Pinpoint the cell where the given text exists, returning its (X, Y) midpoint coordinate. 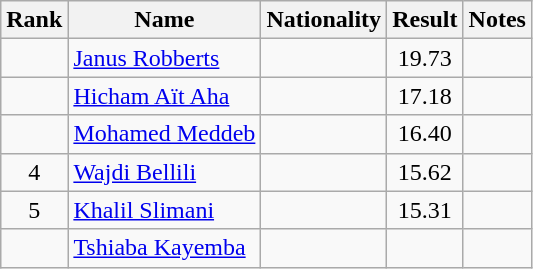
Rank (34, 20)
Tshiaba Kayemba (164, 248)
15.31 (425, 210)
Mohamed Meddeb (164, 134)
4 (34, 172)
5 (34, 210)
15.62 (425, 172)
17.18 (425, 96)
Hicham Aït Aha (164, 96)
Notes (497, 20)
Wajdi Bellili (164, 172)
19.73 (425, 58)
16.40 (425, 134)
Khalil Slimani (164, 210)
Nationality (324, 20)
Result (425, 20)
Name (164, 20)
Janus Robberts (164, 58)
